Detect which cell encompasses the target text, then output its [X, Y] center coordinate. 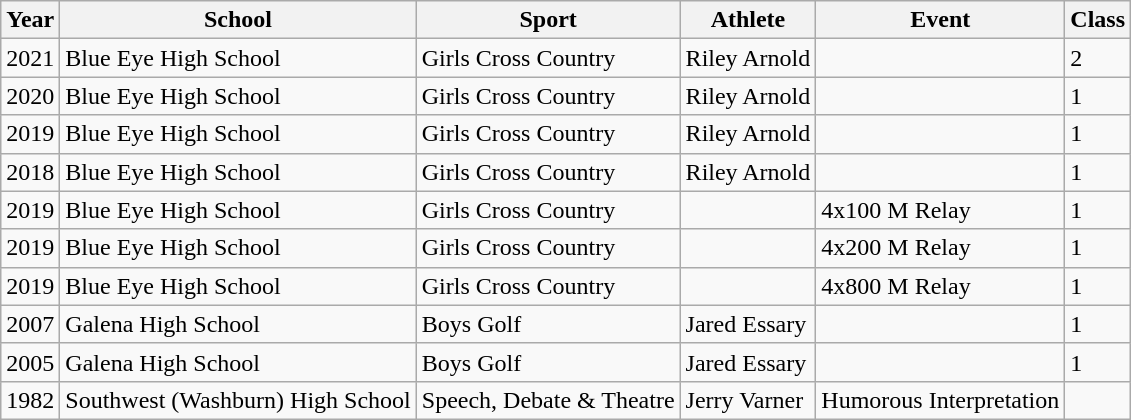
2005 [30, 362]
Southwest (Washburn) High School [238, 400]
4x100 M Relay [940, 210]
Event [940, 20]
2020 [30, 96]
Sport [548, 20]
Jerry Varner [748, 400]
4x800 M Relay [940, 286]
School [238, 20]
2 [1098, 58]
Class [1098, 20]
Year [30, 20]
Athlete [748, 20]
4x200 M Relay [940, 248]
2018 [30, 172]
Speech, Debate & Theatre [548, 400]
Humorous Interpretation [940, 400]
1982 [30, 400]
2021 [30, 58]
2007 [30, 324]
